Scan for the cell matching the given text and deliver its [X, Y] coordinate at center. 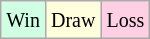
Draw [72, 20]
Win [24, 20]
Loss [126, 20]
